Detect which cell encompasses the target text, then output its [x, y] center coordinate. 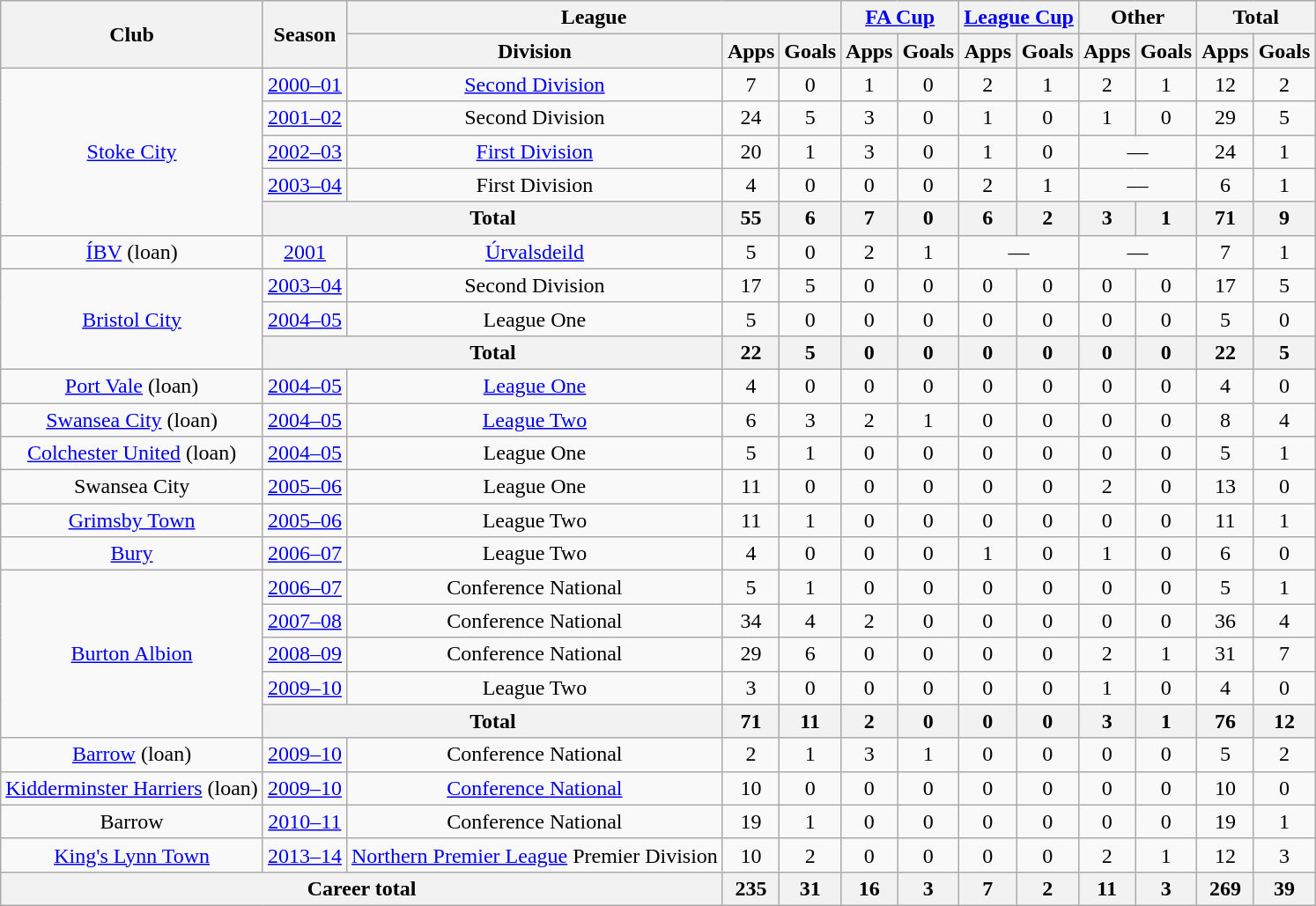
Swansea City (loan) [132, 420]
Bury [132, 554]
2000–01 [305, 85]
2001–02 [305, 118]
20 [750, 151]
235 [750, 888]
2001 [305, 252]
Grimsby Town [132, 520]
2007–08 [305, 621]
Barrow [132, 821]
King's Lynn Town [132, 855]
269 [1225, 888]
ÍBV (loan) [132, 252]
2013–14 [305, 855]
Úrvalsdeild [534, 252]
Club [132, 34]
34 [750, 621]
Bristol City [132, 319]
16 [869, 888]
Stoke City [132, 151]
Port Vale (loan) [132, 386]
9 [1284, 218]
2010–11 [305, 821]
League [594, 18]
Other [1137, 18]
Season [305, 34]
55 [750, 218]
Kidderminster Harriers (loan) [132, 788]
13 [1225, 487]
Division [534, 51]
Career total [362, 888]
League Cup [1019, 18]
76 [1225, 721]
2008–09 [305, 654]
Burton Albion [132, 654]
Northern Premier League Premier Division [534, 855]
8 [1225, 420]
FA Cup [900, 18]
Swansea City [132, 487]
2002–03 [305, 151]
39 [1284, 888]
Colchester United (loan) [132, 453]
Barrow (loan) [132, 755]
36 [1225, 621]
